Find where the given text appears and provide that cell's center as [X, Y] coordinate. 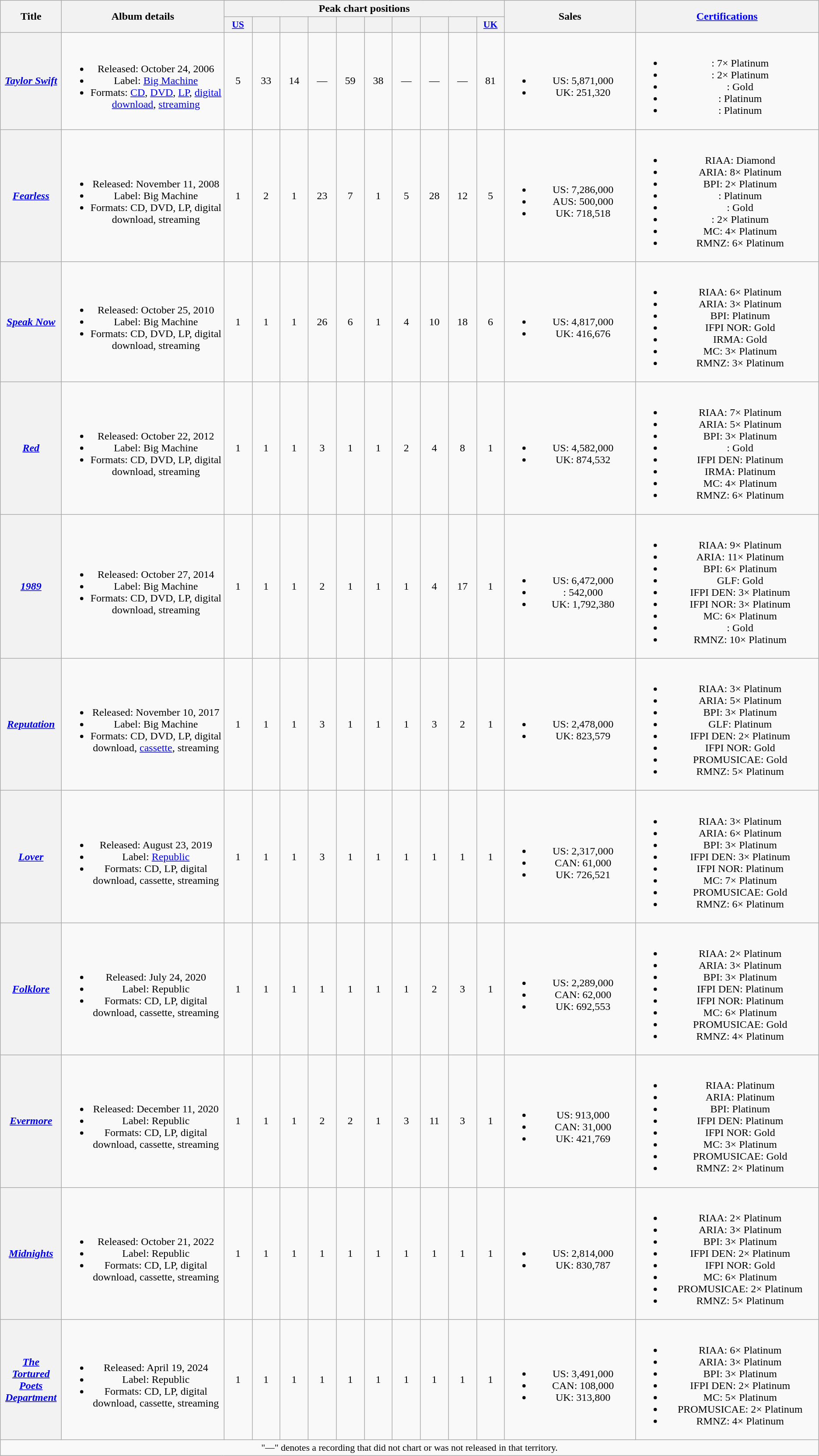
US: 6,472,000: 542,000UK: 1,792,380 [570, 587]
The Tortured Poets Department [31, 1380]
Released: August 23, 2019Label: RepublicFormats: CD, LP, digital download, cassette, streaming [143, 857]
RIAA: 6× PlatinumARIA: 3× PlatinumBPI: 3× PlatinumIFPI DEN: 2× PlatinumMC: 5× PlatinumPROMUSICAE: 2× PlatinumRMNZ: 4× Platinum [727, 1380]
Released: October 24, 2006Label: Big MachineFormats: CD, DVD, LP, digital download, streaming [143, 81]
Red [31, 448]
18 [462, 322]
Title [31, 17]
Lover [31, 857]
Released: October 27, 2014Label: Big MachineFormats: CD, DVD, LP, digital download, streaming [143, 587]
7 [350, 196]
RIAA: 6× PlatinumARIA: 3× PlatinumBPI: PlatinumIFPI NOR: GoldIRMA: GoldMC: 3× PlatinumRMNZ: 3× Platinum [727, 322]
23 [322, 196]
US: 3,491,000CAN: 108,000UK: 313,800 [570, 1380]
Sales [570, 17]
RIAA: 2× PlatinumARIA: 3× PlatinumBPI: 3× PlatinumIFPI DEN: PlatinumIFPI NOR: PlatinumMC: 6× PlatinumPROMUSICAE: GoldRMNZ: 4× Platinum [727, 989]
Taylor Swift [31, 81]
Released: November 10, 2017Label: Big MachineFormats: CD, DVD, LP, digital download, cassette, streaming [143, 724]
Released: July 24, 2020Label: RepublicFormats: CD, LP, digital download, cassette, streaming [143, 989]
Speak Now [31, 322]
US [238, 25]
11 [434, 1121]
14 [294, 81]
28 [434, 196]
US: 2,289,000CAN: 62,000UK: 692,553 [570, 989]
US: 7,286,000AUS: 500,000UK: 718,518 [570, 196]
Midnights [31, 1253]
"—" denotes a recording that did not chart or was not released in that territory. [409, 1448]
US: 2,478,000UK: 823,579 [570, 724]
RIAA: PlatinumARIA: PlatinumBPI: PlatinumIFPI DEN: PlatinumIFPI NOR: GoldMC: 3× PlatinumPROMUSICAE: GoldRMNZ: 2× Platinum [727, 1121]
RIAA: 2× PlatinumARIA: 3× PlatinumBPI: 3× PlatinumIFPI DEN: 2× PlatinumIFPI NOR: GoldMC: 6× PlatinumPROMUSICAE: 2× PlatinumRMNZ: 5× Platinum [727, 1253]
12 [462, 196]
Released: April 19, 2024Label: RepublicFormats: CD, LP, digital download, cassette, streaming [143, 1380]
US: 913,000CAN: 31,000UK: 421,769 [570, 1121]
10 [434, 322]
Evermore [31, 1121]
RIAA: 3× PlatinumARIA: 5× PlatinumBPI: 3× PlatinumGLF: PlatinumIFPI DEN: 2× PlatinumIFPI NOR: GoldPROMUSICAE: GoldRMNZ: 5× Platinum [727, 724]
Released: October 21, 2022Label: RepublicFormats: CD, LP, digital download, cassette, streaming [143, 1253]
1989 [31, 587]
: 7× Platinum: 2× Platinum: Gold: Platinum: Platinum [727, 81]
US: 5,871,000UK: 251,320 [570, 81]
US: 4,817,000UK: 416,676 [570, 322]
US: 2,814,000UK: 830,787 [570, 1253]
RIAA: DiamondARIA: 8× PlatinumBPI: 2× Platinum: Platinum: Gold: 2× PlatinumMC: 4× PlatinumRMNZ: 6× Platinum [727, 196]
17 [462, 587]
Reputation [31, 724]
RIAA: 9× PlatinumARIA: 11× PlatinumBPI: 6× PlatinumGLF: GoldIFPI DEN: 3× PlatinumIFPI NOR: 3× PlatinumMC: 6× Platinum: GoldRMNZ: 10× Platinum [727, 587]
Certifications [727, 17]
Released: October 22, 2012Label: Big MachineFormats: CD, DVD, LP, digital download, streaming [143, 448]
Album details [143, 17]
US: 4,582,000UK: 874,532 [570, 448]
RIAA: 3× PlatinumARIA: 6× PlatinumBPI: 3× PlatinumIFPI DEN: 3× PlatinumIFPI NOR: PlatinumMC: 7× PlatinumPROMUSICAE: GoldRMNZ: 6× Platinum [727, 857]
Released: October 25, 2010Label: Big MachineFormats: CD, DVD, LP, digital download, streaming [143, 322]
Released: November 11, 2008Label: Big MachineFormats: CD, DVD, LP, digital download, streaming [143, 196]
Released: December 11, 2020Label: RepublicFormats: CD, LP, digital download, cassette, streaming [143, 1121]
UK [490, 25]
RIAA: 7× PlatinumARIA: 5× PlatinumBPI: 3× Platinum: GoldIFPI DEN: PlatinumIRMA: PlatinumMC: 4× PlatinumRMNZ: 6× Platinum [727, 448]
Peak chart positions [364, 9]
8 [462, 448]
59 [350, 81]
Folklore [31, 989]
38 [378, 81]
Fearless [31, 196]
26 [322, 322]
33 [266, 81]
81 [490, 81]
US: 2,317,000CAN: 61,000UK: 726,521 [570, 857]
